Return (X, Y) of the center of cell containing provided text 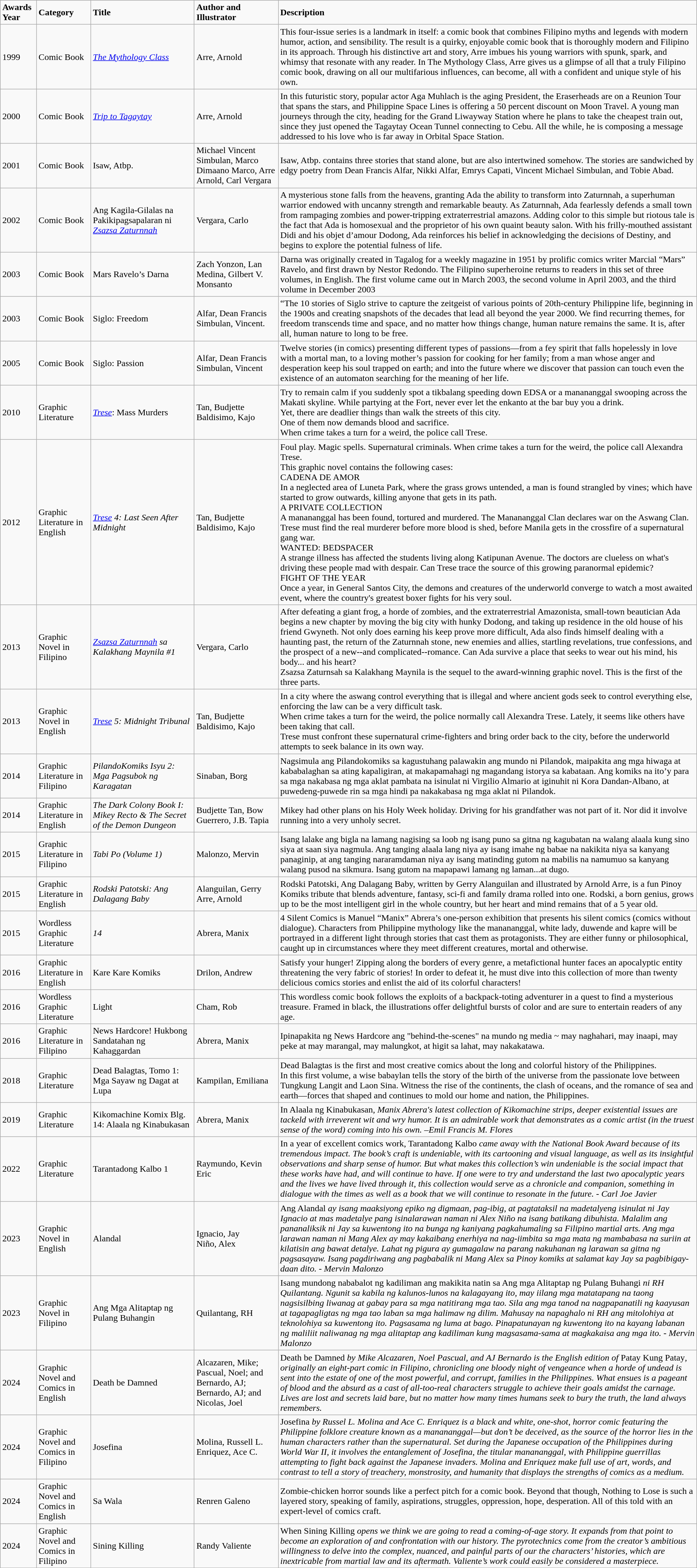
Tarantadong Kalbo 1 (143, 1169)
Molina, Russell L.Enriquez, Ace C. (236, 1447)
Trese: Mass Murders (143, 412)
Ang Mga Alitaptap ng Pulang Buhangin (143, 1313)
Isaw, Atbp. (143, 165)
2012 (19, 522)
Malonzo, Mervin (236, 854)
Alcazaren, Mike; Pascual, Noel; and Bernardo, AJ; Bernardo, AJ; and Nicolas, Joel (236, 1383)
Tabi Po (Volume 1) (143, 854)
Alfar, Dean Francis Simbulan, Vincent (236, 363)
Dead Balagtas, Tomo 1: Mga Sayaw ng Dagat at Lupa (143, 1080)
Randy Valiente (236, 1546)
Category (64, 13)
Rodski Patotski: Ang Dalagang Baby (143, 894)
2010 (19, 412)
Trese 5: Midnight Tribunal (143, 721)
Alanguilan, GerryArre, Arnold (236, 894)
2001 (19, 165)
Ang Kagila-Gilalas na Pakikipagsapalaran ni Zsazsa Zaturnnah (143, 220)
The Mythology Class (143, 57)
Awards Year (19, 13)
2022 (19, 1169)
2000 (19, 116)
Title (143, 13)
Zach Yonzon, Lan Medina, Gilbert V. Monsanto (236, 274)
Trese 4: Last Seen After Midnight (143, 522)
Kare Kare Komiks (143, 972)
1999 (19, 57)
Josefina (143, 1447)
Light (143, 1007)
Alfar, Dean FrancisSimbulan, Vincent. (236, 319)
Alandal (143, 1238)
Sa Wala (143, 1501)
Michael Vincent Simbulan, Marco Dimaano Marco, Arre Arnold, Carl Vergara (236, 165)
Raymundo, Kevin Eric (236, 1169)
Siglo: Passion (143, 363)
Drilon, Andrew (236, 972)
Budjette Tan, Bow Guerrero, J.B. Tapia (236, 815)
Quilantang, RH (236, 1313)
Description (487, 13)
2005 (19, 363)
Author and Illustrator (236, 13)
Renren Galeno (236, 1501)
Sinaban, Borg (236, 776)
Death be Damned (143, 1383)
14 (143, 933)
Mikey had other plans on his Holy Week holiday. Driving for his grandfather was not part of it. Nor did it involve running into a very unholy secret. (487, 815)
Ignacio, JayNiño, Alex (236, 1238)
Siglo: Freedom (143, 319)
PilandoKomiks Isyu 2: Mga Pagsubok ng Karagatan (143, 776)
Sining Killing (143, 1546)
Mars Ravelo’s Darna (143, 274)
The Dark Colony Book I: Mikey Recto & The Secret of the Demon Dungeon (143, 815)
News Hardcore! Hukbong Sandatahan ng Kahaggardan (143, 1041)
Kikomachine Komix Blg. 14: Alaala ng Kinabukasan (143, 1120)
2019 (19, 1120)
Kampilan, Emiliana (236, 1080)
2002 (19, 220)
Trip to Tagaytay (143, 116)
Cham, Rob (236, 1007)
2018 (19, 1080)
Zsazsa Zaturnnah sa Kalakhang Maynila #1 (143, 647)
